Find where the given text appears and provide that cell's center as (x, y) coordinate. 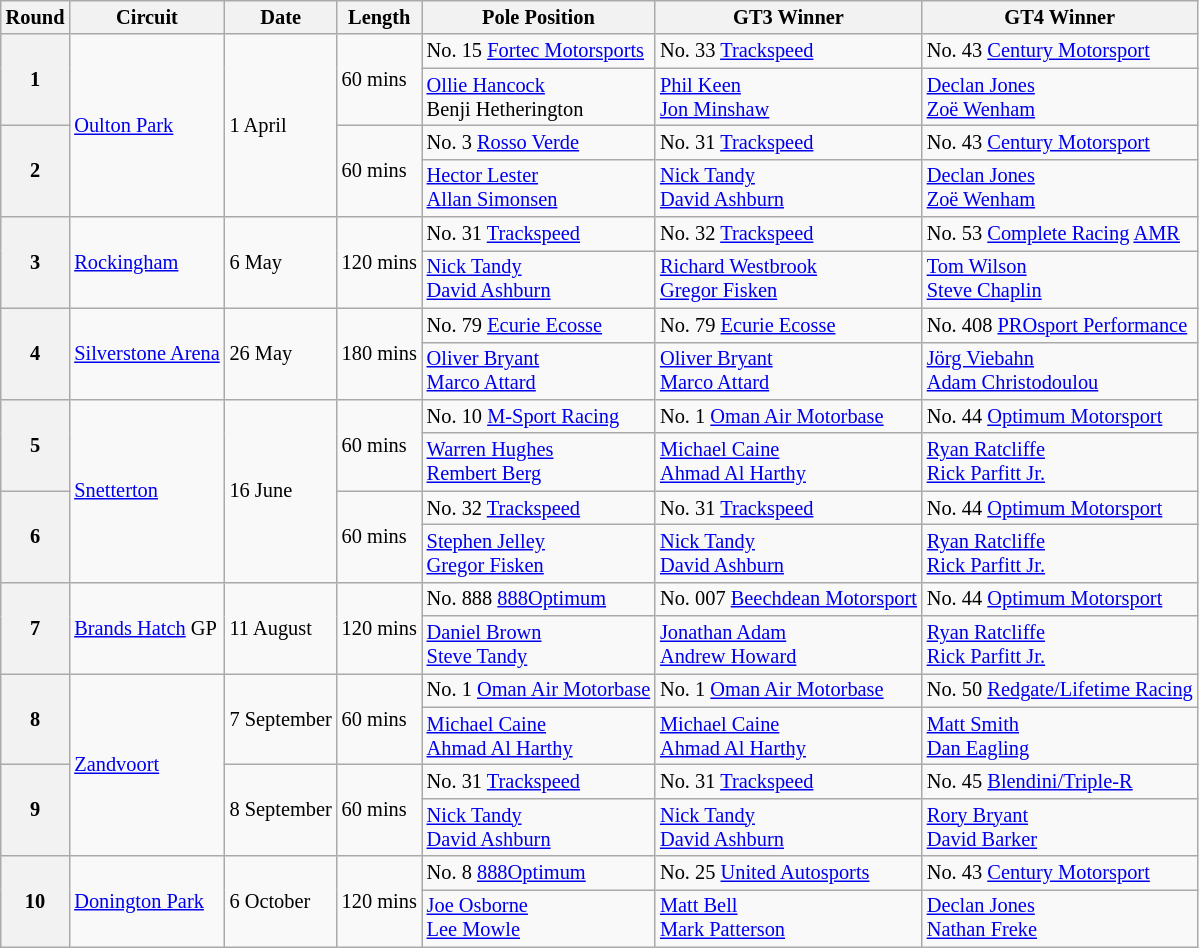
8 (36, 718)
Round (36, 17)
Hector Lester Allan Simonsen (538, 188)
No. 33 Trackspeed (788, 51)
Pole Position (538, 17)
No. 3 Rosso Verde (538, 142)
7 September (281, 718)
No. 10 M-Sport Racing (538, 416)
5 (36, 444)
6 (36, 536)
Jonathan Adam Andrew Howard (788, 645)
1 April (281, 126)
6 October (281, 902)
GT4 Winner (1060, 17)
Warren Hughes Rembert Berg (538, 462)
26 May (281, 354)
Zandvoort (146, 764)
No. 45 Blendini/Triple-R (1060, 781)
Richard Westbrook Gregor Fisken (788, 279)
16 June (281, 490)
Stephen Jelley Gregor Fisken (538, 553)
No. 408 PROsport Performance (1060, 325)
3 (36, 262)
No. 007 Beechdean Motorsport (788, 599)
Daniel Brown Steve Tandy (538, 645)
Matt Smith Dan Eagling (1060, 736)
10 (36, 902)
Oulton Park (146, 126)
No. 50 Redgate/Lifetime Racing (1060, 690)
Tom Wilson Steve Chaplin (1060, 279)
Jörg Viebahn Adam Christodoulou (1060, 371)
No. 25 United Autosports (788, 873)
Circuit (146, 17)
8 September (281, 810)
2 (36, 170)
Ollie Hancock Benji Hetherington (538, 97)
Brands Hatch GP (146, 628)
GT3 Winner (788, 17)
Joe Osborne Lee Mowle (538, 918)
Silverstone Arena (146, 354)
Matt Bell Mark Patterson (788, 918)
11 August (281, 628)
1 (36, 80)
7 (36, 628)
Phil Keen Jon Minshaw (788, 97)
Donington Park (146, 902)
Rockingham (146, 262)
Snetterton (146, 490)
9 (36, 810)
Declan Jones Nathan Freke (1060, 918)
180 mins (380, 354)
4 (36, 354)
No. 888 888Optimum (538, 599)
No. 53 Complete Racing AMR (1060, 234)
No. 8 888Optimum (538, 873)
Length (380, 17)
Date (281, 17)
6 May (281, 262)
No. 15 Fortec Motorsports (538, 51)
Rory Bryant David Barker (1060, 827)
